Capture the cell that displays the provided text and extract its [x, y] central coordinate. 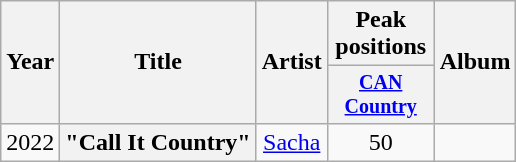
Album [475, 62]
CAN Country [380, 94]
2022 [30, 142]
Year [30, 62]
Peak positions [380, 34]
Sacha [292, 142]
Artist [292, 62]
Title [158, 62]
50 [380, 142]
"Call It Country" [158, 142]
